Output the (X, Y) coordinate of the center of the cell containing the given text.  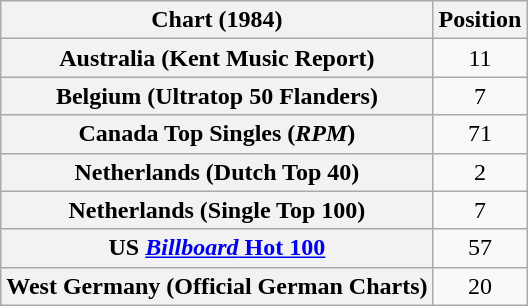
Position (480, 20)
West Germany (Official German Charts) (217, 286)
US Billboard Hot 100 (217, 248)
57 (480, 248)
71 (480, 134)
Belgium (Ultratop 50 Flanders) (217, 96)
Chart (1984) (217, 20)
Australia (Kent Music Report) (217, 58)
Netherlands (Dutch Top 40) (217, 172)
2 (480, 172)
11 (480, 58)
Netherlands (Single Top 100) (217, 210)
20 (480, 286)
Canada Top Singles (RPM) (217, 134)
